Pinpoint the cell where the given text exists, returning its [X, Y] midpoint coordinate. 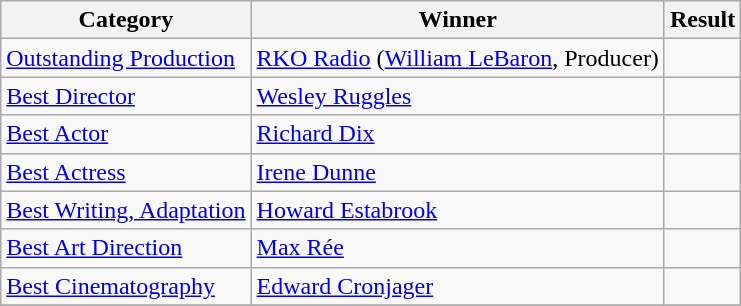
Best Actor [126, 134]
Category [126, 20]
Best Art Direction [126, 248]
RKO Radio (William LeBaron, Producer) [458, 58]
Best Writing, Adaptation [126, 210]
Edward Cronjager [458, 286]
Best Cinematography [126, 286]
Richard Dix [458, 134]
Result [702, 20]
Irene Dunne [458, 172]
Howard Estabrook [458, 210]
Winner [458, 20]
Max Rée [458, 248]
Wesley Ruggles [458, 96]
Outstanding Production [126, 58]
Best Director [126, 96]
Best Actress [126, 172]
